Output the (x, y) coordinate of the center of the cell containing the given text.  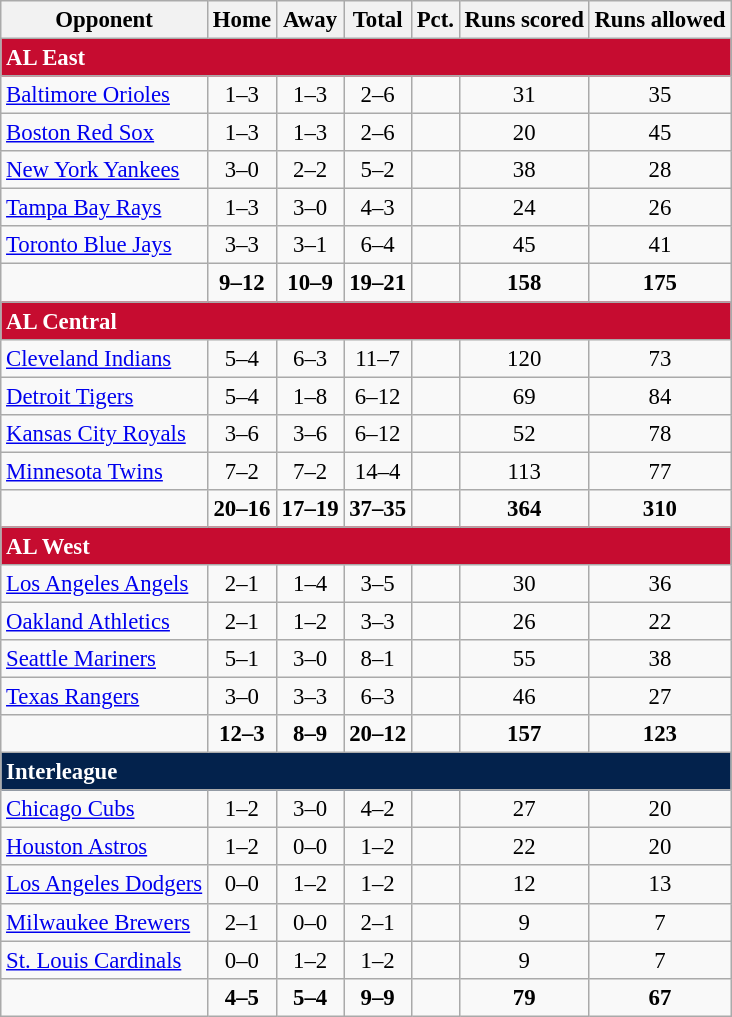
24 (524, 208)
9–12 (242, 283)
Home (242, 20)
AL East (366, 58)
73 (660, 358)
Boston Red Sox (104, 133)
157 (524, 734)
37–35 (378, 509)
4–2 (378, 809)
28 (660, 170)
1–8 (310, 396)
158 (524, 283)
4–5 (242, 997)
2–2 (310, 170)
6–4 (378, 245)
Detroit Tigers (104, 396)
123 (660, 734)
10–9 (310, 283)
52 (524, 433)
Chicago Cubs (104, 809)
8–1 (378, 659)
Baltimore Orioles (104, 95)
11–7 (378, 358)
5–1 (242, 659)
Los Angeles Dodgers (104, 885)
New York Yankees (104, 170)
79 (524, 997)
1–4 (310, 584)
84 (660, 396)
19–21 (378, 283)
Los Angeles Angels (104, 584)
12–3 (242, 734)
Total (378, 20)
Interleague (366, 772)
Minnesota Twins (104, 471)
46 (524, 697)
31 (524, 95)
Kansas City Royals (104, 433)
Toronto Blue Jays (104, 245)
3–1 (310, 245)
14–4 (378, 471)
AL West (366, 546)
9–9 (378, 997)
55 (524, 659)
17–19 (310, 509)
Tampa Bay Rays (104, 208)
Oakland Athletics (104, 621)
113 (524, 471)
35 (660, 95)
310 (660, 509)
77 (660, 471)
3–5 (378, 584)
364 (524, 509)
67 (660, 997)
Pct. (435, 20)
120 (524, 358)
78 (660, 433)
30 (524, 584)
69 (524, 396)
36 (660, 584)
20–16 (242, 509)
4–3 (378, 208)
5–2 (378, 170)
20–12 (378, 734)
Away (310, 20)
41 (660, 245)
AL Central (366, 321)
175 (660, 283)
13 (660, 885)
Houston Astros (104, 847)
Milwaukee Brewers (104, 922)
12 (524, 885)
Texas Rangers (104, 697)
St. Louis Cardinals (104, 960)
8–9 (310, 734)
Opponent (104, 20)
Cleveland Indians (104, 358)
Runs scored (524, 20)
Runs allowed (660, 20)
Seattle Mariners (104, 659)
